Scan for the cell matching the given text and deliver its [X, Y] coordinate at center. 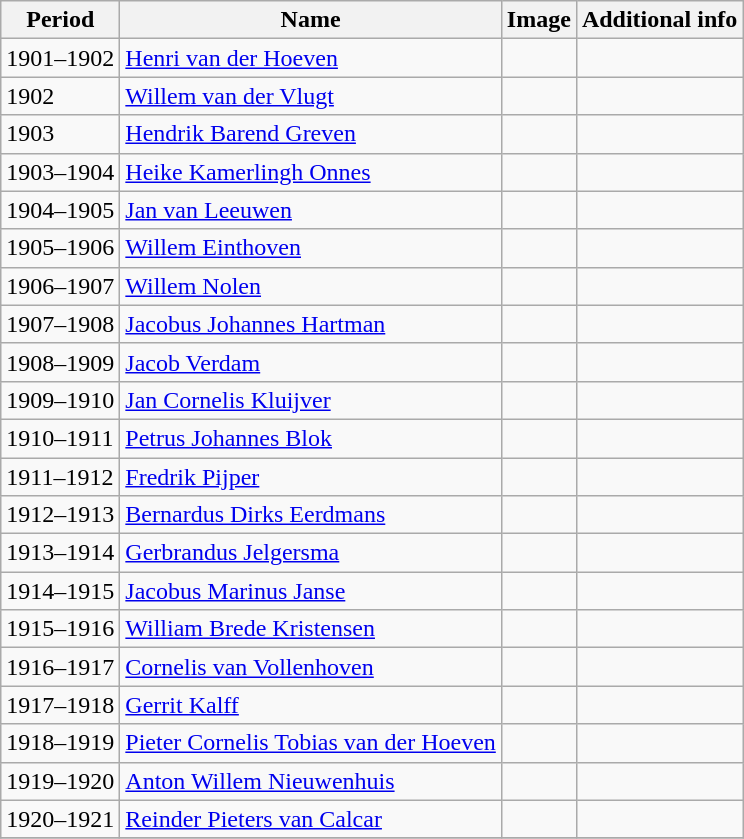
Hendrik Barend Greven [311, 134]
1910–1911 [60, 438]
1908–1909 [60, 362]
Period [60, 20]
William Brede Kristensen [311, 629]
1903–1904 [60, 172]
1914–1915 [60, 591]
1901–1902 [60, 58]
Willem Nolen [311, 286]
Henri van der Hoeven [311, 58]
1918–1919 [60, 743]
1913–1914 [60, 553]
Willem Einthoven [311, 248]
1902 [60, 96]
1916–1917 [60, 667]
1906–1907 [60, 286]
Image [538, 20]
Willem van der Vlugt [311, 96]
1915–1916 [60, 629]
1909–1910 [60, 400]
Anton Willem Nieuwenhuis [311, 781]
Name [311, 20]
Pieter Cornelis Tobias van der Hoeven [311, 743]
Gerrit Kalff [311, 705]
1917–1918 [60, 705]
1905–1906 [60, 248]
1912–1913 [60, 515]
1904–1905 [60, 210]
Heike Kamerlingh Onnes [311, 172]
Bernardus Dirks Eerdmans [311, 515]
Additional info [659, 20]
1919–1920 [60, 781]
1920–1921 [60, 819]
Petrus Johannes Blok [311, 438]
Jacobus Johannes Hartman [311, 324]
Reinder Pieters van Calcar [311, 819]
Jacobus Marinus Janse [311, 591]
Jacob Verdam [311, 362]
1907–1908 [60, 324]
1903 [60, 134]
Gerbrandus Jelgersma [311, 553]
Fredrik Pijper [311, 477]
1911–1912 [60, 477]
Jan van Leeuwen [311, 210]
Cornelis van Vollenhoven [311, 667]
Jan Cornelis Kluijver [311, 400]
